Locate the cell with the specified text and output its [x, y] center coordinate. 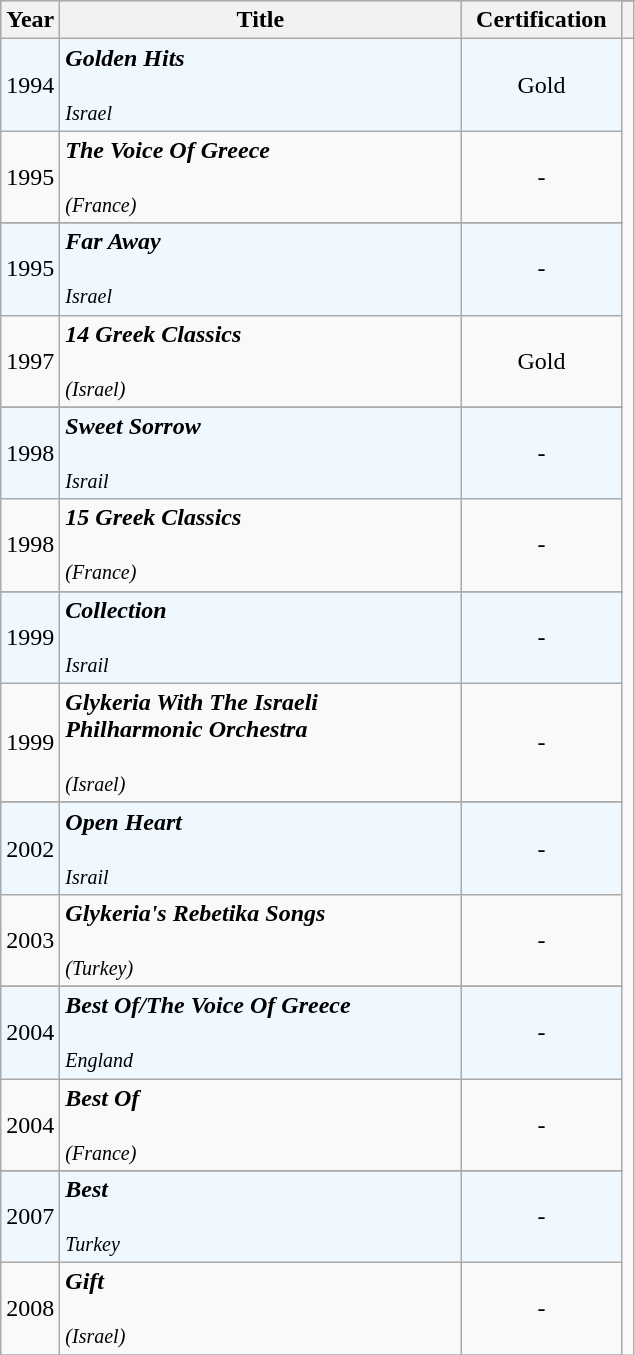
Golden Hits Israel [260, 85]
2007 [30, 1217]
1997 [30, 361]
2002 [30, 848]
Collection Israil [260, 637]
Sweet Sorrow Israil [260, 453]
Certification [542, 20]
Gift (Israel) [260, 1309]
Far Away Israel [260, 269]
15 Greek Classics (France) [260, 545]
Best Turkey [260, 1217]
Best Of/The Voice Of Greece England [260, 1032]
Title [260, 20]
Open Heart Israil [260, 848]
Year [30, 20]
1994 [30, 85]
Glykeria With The Israeli Philharmonic Orchestra (Israel) [260, 742]
Best Of (France) [260, 1124]
The Voice Of Greece (France) [260, 177]
2008 [30, 1309]
2003 [30, 940]
Glykeria's Rebetika Songs (Turkey) [260, 940]
14 Greek Classics (Israel) [260, 361]
